Detect which cell encompasses the target text, then output its [X, Y] center coordinate. 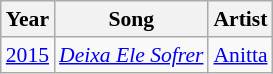
Artist [240, 19]
Song [131, 19]
Deixa Ele Sofrer [131, 55]
2015 [28, 55]
Anitta [240, 55]
Year [28, 19]
